Detect which cell encompasses the target text, then output its [X, Y] center coordinate. 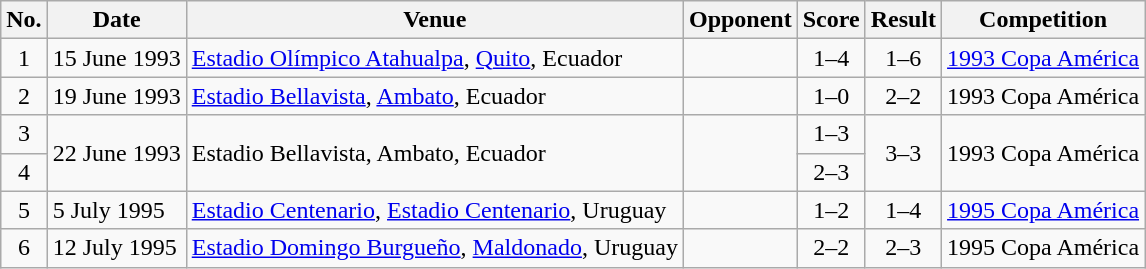
1 [24, 58]
Score [831, 20]
4 [24, 172]
3 [24, 134]
12 July 1995 [116, 248]
19 June 1993 [116, 96]
5 [24, 210]
3–3 [903, 153]
Competition [1044, 20]
22 June 1993 [116, 153]
Date [116, 20]
6 [24, 248]
1–3 [831, 134]
Result [903, 20]
1–0 [831, 96]
No. [24, 20]
Estadio Domingo Burgueño, Maldonado, Uruguay [434, 248]
Estadio Centenario, Estadio Centenario, Uruguay [434, 210]
Venue [434, 20]
Estadio Olímpico Atahualpa, Quito, Ecuador [434, 58]
15 June 1993 [116, 58]
Opponent [740, 20]
1–2 [831, 210]
1–6 [903, 58]
2 [24, 96]
5 July 1995 [116, 210]
